Find where the given text appears and provide that cell's center as [X, Y] coordinate. 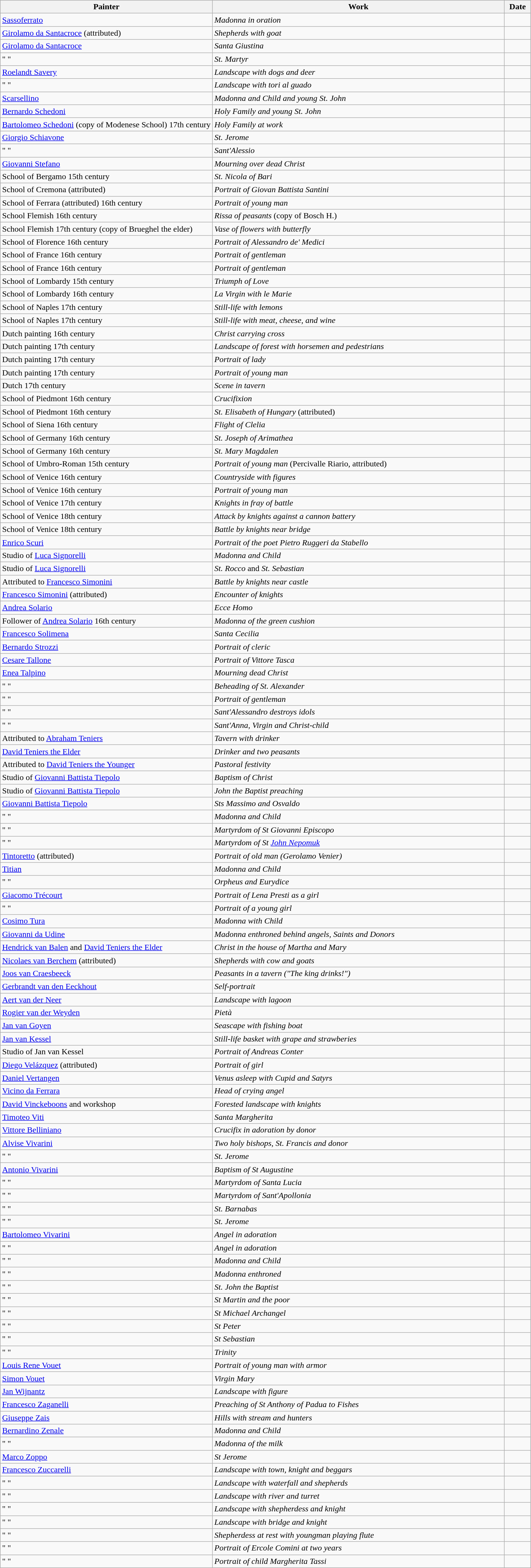
Beheading of St. Alexander [358, 686]
School of Florence 16th century [106, 242]
St. John the Baptist [358, 1287]
St. Elisabeth of Hungary (attributed) [358, 412]
Landscape of forest with horsemen and pedestrians [358, 346]
Landscape with waterfall and shepherds [358, 1483]
Preaching of St Anthony of Padua to Fishes [358, 1404]
St. Rocco and St. Sebastian [358, 568]
Drinker and two peasants [358, 751]
Attributed to Francesco Simonini [106, 582]
Two holy bishops, St. Francis and donor [358, 1143]
Titian [106, 869]
Louis Rene Vouet [106, 1365]
St Michael Archangel [358, 1313]
Follower of Andrea Solario 16th century [106, 621]
Mourning over dead Christ [358, 164]
Martyrdom of St John Nepomuk [358, 843]
Portrait of girl [358, 1065]
Scene in tavern [358, 386]
Peasants in a tavern ("The king drinks!") [358, 973]
Knights in fray of battle [358, 503]
Portrait of cleric [358, 647]
Still-life with lemons [358, 307]
St Sebastian [358, 1339]
Landscape with tori al guado [358, 85]
Scarsellino [106, 98]
Landscape with shepherdess and knight [358, 1509]
Francesco Solimena [106, 634]
Giovanni Stefano [106, 164]
Tintoretto (attributed) [106, 856]
Enrico Scuri [106, 542]
School of Lombardy 16th century [106, 294]
Encounter of knights [358, 595]
Cesare Tallone [106, 660]
Vicino da Ferrara [106, 1091]
Rissa of peasants (copy of Bosch H.) [358, 216]
St Peter [358, 1326]
School of Ferrara (attributed) 16th century [106, 203]
Head of crying angel [358, 1091]
Hendrick van Balen and David Teniers the Elder [106, 947]
School of Lombardy 15th century [106, 281]
Timoteo Viti [106, 1117]
St. Mary Magdalen [358, 451]
Bernardo Strozzi [106, 647]
Giuseppe Zais [106, 1418]
Virgin Mary [358, 1378]
Girolamo da Santacroce [106, 46]
Aert van der Neer [106, 1000]
Sant'Alessio [358, 150]
Enea Talpino [106, 673]
Dutch painting 16th century [106, 333]
Sassoferrato [106, 20]
Francesco Zuccarelli [106, 1470]
Jan Wijnantz [106, 1391]
Bartolomeo Schedoni (copy of Modenese School) 17th century [106, 124]
Madonna enthroned [358, 1274]
Shepherds with goat [358, 33]
Portrait of Giovan Battista Santini [358, 190]
Battle by knights near bridge [358, 529]
Landscape with dogs and deer [358, 72]
St. Martyr [358, 59]
Portrait of child Margherita Tassi [358, 1561]
Attributed to Abraham Teniers [106, 738]
Vase of flowers with butterfly [358, 229]
Christ in the house of Martha and Mary [358, 947]
Francesco Simonini (attributed) [106, 595]
Giorgio Schiavone [106, 137]
Daniel Vertangen [106, 1078]
Forested landscape with knights [358, 1104]
Madonna of the milk [358, 1444]
Landscape with figure [358, 1391]
Giovanni da Udine [106, 934]
St. Barnabas [358, 1208]
Date [518, 7]
Portrait of Ercole Comini at two years [358, 1548]
School of Venice 17th century [106, 503]
Portrait of the poet Pietro Ruggeri da Stabello [358, 542]
Madonna enthroned behind angels, Saints and Donors [358, 934]
Portrait of old man (Gerolamo Venier) [358, 856]
Jan van Kessel [106, 1039]
Madonna and Child and young St. John [358, 98]
Pietà [358, 1013]
Roelandt Savery [106, 72]
Still-life with meat, cheese, and wine [358, 320]
St Martin and the poor [358, 1300]
Flight of Clelia [358, 425]
St. Nicola of Bari [358, 177]
Shepherds with cow and goats [358, 960]
Hills with stream and hunters [358, 1418]
Landscape with river and turret [358, 1496]
David Teniers the Elder [106, 751]
Tavern with drinker [358, 738]
David Vinckeboons and workshop [106, 1104]
Mourning dead Christ [358, 673]
Portrait of young man (Percivalle Riario, attributed) [358, 464]
Portrait of a young girl [358, 908]
Portrait of Lena Presti as a girl [358, 895]
Still-life basket with grape and strawberies [358, 1039]
Giovanni Battista Tiepolo [106, 804]
Painter [106, 7]
Francesco Zaganelli [106, 1404]
Girolamo da Santacroce (attributed) [106, 33]
Rogier van der Weyden [106, 1013]
Portrait of lady [358, 359]
Jan van Goyen [106, 1026]
Christ carrying cross [358, 333]
Martyrdom of Santa Lucia [358, 1182]
La Virgin with le Marie [358, 294]
School of Cremona (attributed) [106, 190]
Baptism of St Augustine [358, 1169]
Portrait of Vittore Tasca [358, 660]
Self-portrait [358, 986]
Madonna with Child [358, 921]
School of Umbro-Roman 15th century [106, 464]
Ecce Homo [358, 608]
John the Baptist preaching [358, 790]
Sant'Alessandro destroys idols [358, 712]
St Jerome [358, 1457]
Holy Family at work [358, 124]
Triumph of Love [358, 281]
Pastoral festivity [358, 764]
Work [358, 7]
Marco Zoppo [106, 1457]
Bernardino Zenale [106, 1431]
Portrait of young man with armor [358, 1365]
Landscape with lagoon [358, 1000]
Baptism of Christ [358, 777]
Antonio Vivarini [106, 1169]
Studio of Jan van Kessel [106, 1052]
Nicolaes van Berchem (attributed) [106, 960]
Joos van Craesbeeck [106, 973]
School Flemish 17th century (copy of Brueghel the elder) [106, 229]
Landscape with town, knight and beggars [358, 1470]
Santa Cecilia [358, 634]
Seascape with fishing boat [358, 1026]
Santa Giustina [358, 46]
Bernardo Schedoni [106, 111]
Portrait of Alessandro de' Medici [358, 242]
Gerbrandt van den Eeckhout [106, 986]
Andrea Solario [106, 608]
Giacomo Trécourt [106, 895]
Portrait of Andreas Conter [358, 1052]
Simon Vouet [106, 1378]
Holy Family and young St. John [358, 111]
Santa Margherita [358, 1117]
Venus asleep with Cupid and Satyrs [358, 1078]
Crucifixion [358, 399]
Crucifix in adoration by donor [358, 1130]
Battle by knights near castle [358, 582]
Dutch 17th century [106, 386]
Martyrdom of Sant'Apollonia [358, 1195]
Shepherdess at rest with youngman playing flute [358, 1535]
School of Siena 16th century [106, 425]
Alvise Vivarini [106, 1143]
Sant'Anna, Virgin and Christ-child [358, 725]
Bartolomeo Vivarini [106, 1235]
Orpheus and Eurydice [358, 882]
Martyrdom of St Giovanni Episcopo [358, 830]
Madonna of the green cushion [358, 621]
Cosimo Tura [106, 921]
Sts Massimo and Osvaldo [358, 804]
School Flemish 16th century [106, 216]
Attributed to David Teniers the Younger [106, 764]
Vittore Belliniano [106, 1130]
Landscape with bridge and knight [358, 1522]
School of Bergamo 15th century [106, 177]
Trinity [358, 1352]
Countryside with figures [358, 477]
Diego Velázquez (attributed) [106, 1065]
Madonna in oration [358, 20]
Attack by knights against a cannon battery [358, 516]
St. Joseph of Arimathea [358, 438]
